Find where the given text appears and provide that cell's center as (x, y) coordinate. 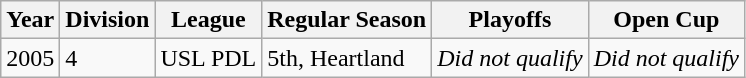
4 (108, 58)
Open Cup (666, 20)
Year (30, 20)
Regular Season (347, 20)
Division (108, 20)
2005 (30, 58)
5th, Heartland (347, 58)
Playoffs (510, 20)
League (208, 20)
USL PDL (208, 58)
